Search for the cell housing the specified text and yield its [X, Y] center coordinate. 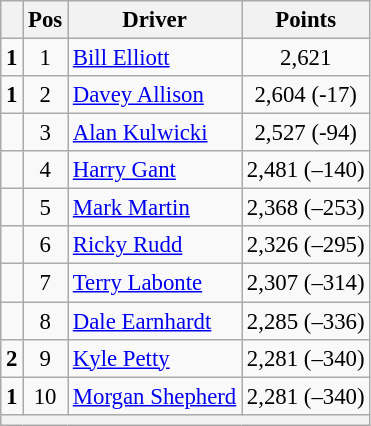
5 [46, 208]
Pos [46, 20]
Kyle Petty [155, 358]
Mark Martin [155, 208]
8 [46, 321]
2,621 [306, 58]
6 [46, 245]
2,307 (–314) [306, 283]
Davey Allison [155, 95]
4 [46, 170]
Alan Kulwicki [155, 133]
2,368 (–253) [306, 208]
2,481 (–140) [306, 170]
10 [46, 396]
Morgan Shepherd [155, 396]
2,604 (-17) [306, 95]
Driver [155, 20]
Ricky Rudd [155, 245]
Points [306, 20]
9 [46, 358]
2,285 (–336) [306, 321]
Harry Gant [155, 170]
Terry Labonte [155, 283]
3 [46, 133]
Dale Earnhardt [155, 321]
7 [46, 283]
2,527 (-94) [306, 133]
2,326 (–295) [306, 245]
Bill Elliott [155, 58]
